From the cell containing the given text, extract its center point as (x, y) coordinate. 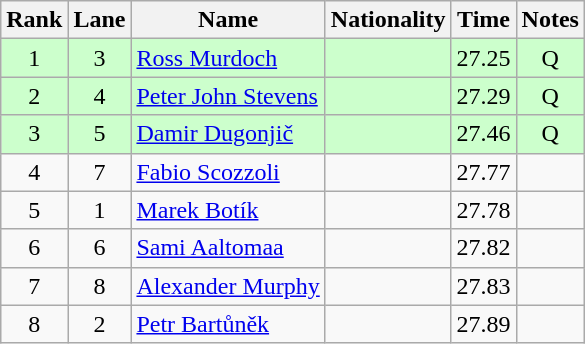
Time (484, 20)
Alexander Murphy (228, 286)
Damir Dugonjič (228, 134)
Notes (550, 20)
Peter John Stevens (228, 96)
Lane (100, 20)
Nationality (388, 20)
27.78 (484, 210)
Sami Aaltomaa (228, 248)
27.82 (484, 248)
27.77 (484, 172)
Marek Botík (228, 210)
27.29 (484, 96)
Ross Murdoch (228, 58)
27.46 (484, 134)
Fabio Scozzoli (228, 172)
27.89 (484, 324)
27.83 (484, 286)
Name (228, 20)
Petr Bartůněk (228, 324)
Rank (34, 20)
27.25 (484, 58)
